For the text-containing cell, return its midpoint in (x, y) coordinate format. 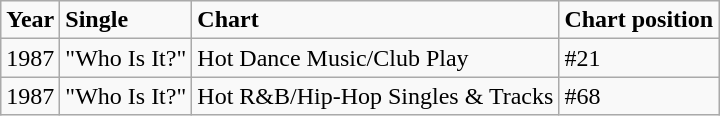
Chart (376, 20)
Single (126, 20)
Hot Dance Music/Club Play (376, 58)
Chart position (639, 20)
#21 (639, 58)
Year (30, 20)
#68 (639, 96)
Hot R&B/Hip-Hop Singles & Tracks (376, 96)
